Capture the cell that displays the provided text and extract its (X, Y) central coordinate. 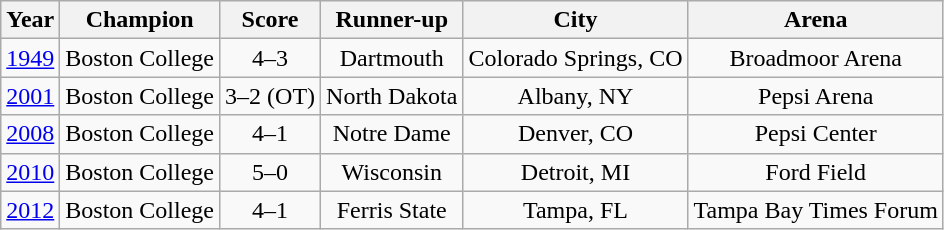
North Dakota (392, 96)
Colorado Springs, CO (576, 58)
Wisconsin (392, 172)
2012 (30, 210)
City (576, 20)
Albany, NY (576, 96)
Dartmouth (392, 58)
Notre Dame (392, 134)
Broadmoor Arena (816, 58)
Pepsi Center (816, 134)
Detroit, MI (576, 172)
Year (30, 20)
Tampa, FL (576, 210)
5–0 (270, 172)
3–2 (OT) (270, 96)
1949 (30, 58)
2010 (30, 172)
Denver, CO (576, 134)
Score (270, 20)
4–3 (270, 58)
Ferris State (392, 210)
Champion (140, 20)
Arena (816, 20)
Tampa Bay Times Forum (816, 210)
Pepsi Arena (816, 96)
2001 (30, 96)
Ford Field (816, 172)
2008 (30, 134)
Runner-up (392, 20)
